Identify which cell holds the provided text, then report its (X, Y) central coordinate. 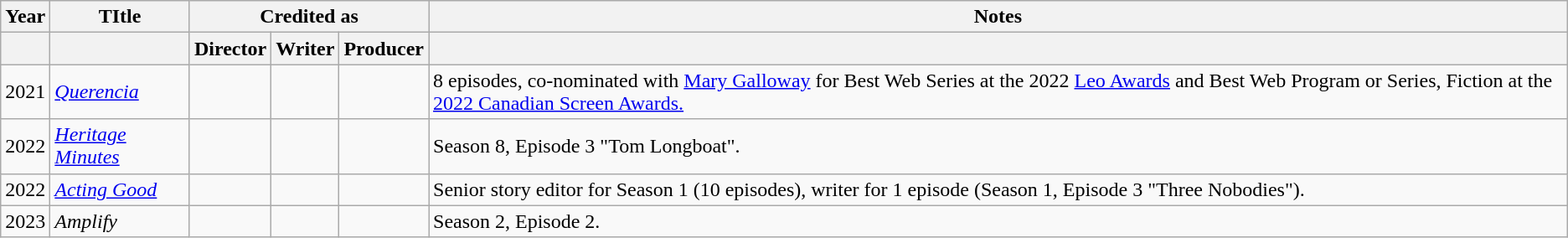
Acting Good (121, 189)
Season 8, Episode 3 "Tom Longboat". (998, 146)
Producer (384, 49)
Heritage Minutes (121, 146)
Querencia (121, 92)
2023 (25, 221)
TItle (121, 17)
Year (25, 17)
2021 (25, 92)
Amplify (121, 221)
Season 2, Episode 2. (998, 221)
Senior story editor for Season 1 (10 episodes), writer for 1 episode (Season 1, Episode 3 "Three Nobodies"). (998, 189)
Notes (998, 17)
Writer (305, 49)
Credited as (308, 17)
Director (230, 49)
